Find where the given text appears and provide that cell's center as (X, Y) coordinate. 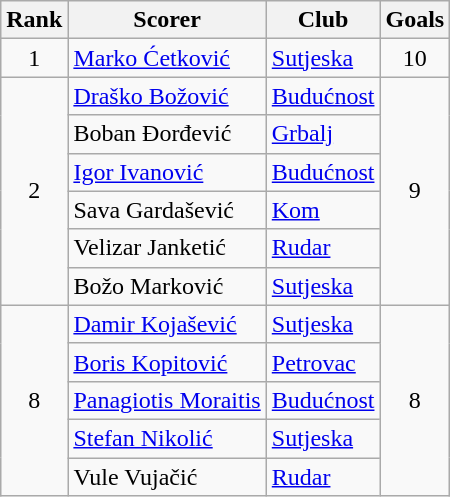
Kom (323, 210)
Igor Ivanović (167, 172)
Marko Ćetković (167, 58)
Club (323, 20)
Božo Marković (167, 286)
Boban Đorđević (167, 134)
Draško Božović (167, 96)
Rank (34, 20)
Goals (415, 20)
Scorer (167, 20)
Vule Vujačić (167, 477)
Grbalj (323, 134)
Stefan Nikolić (167, 438)
Damir Kojašević (167, 324)
10 (415, 58)
Petrovac (323, 362)
Velizar Janketić (167, 248)
9 (415, 191)
2 (34, 191)
1 (34, 58)
Panagiotis Moraitis (167, 400)
Sava Gardašević (167, 210)
Boris Kopitović (167, 362)
